Capture the cell that displays the provided text and extract its (x, y) central coordinate. 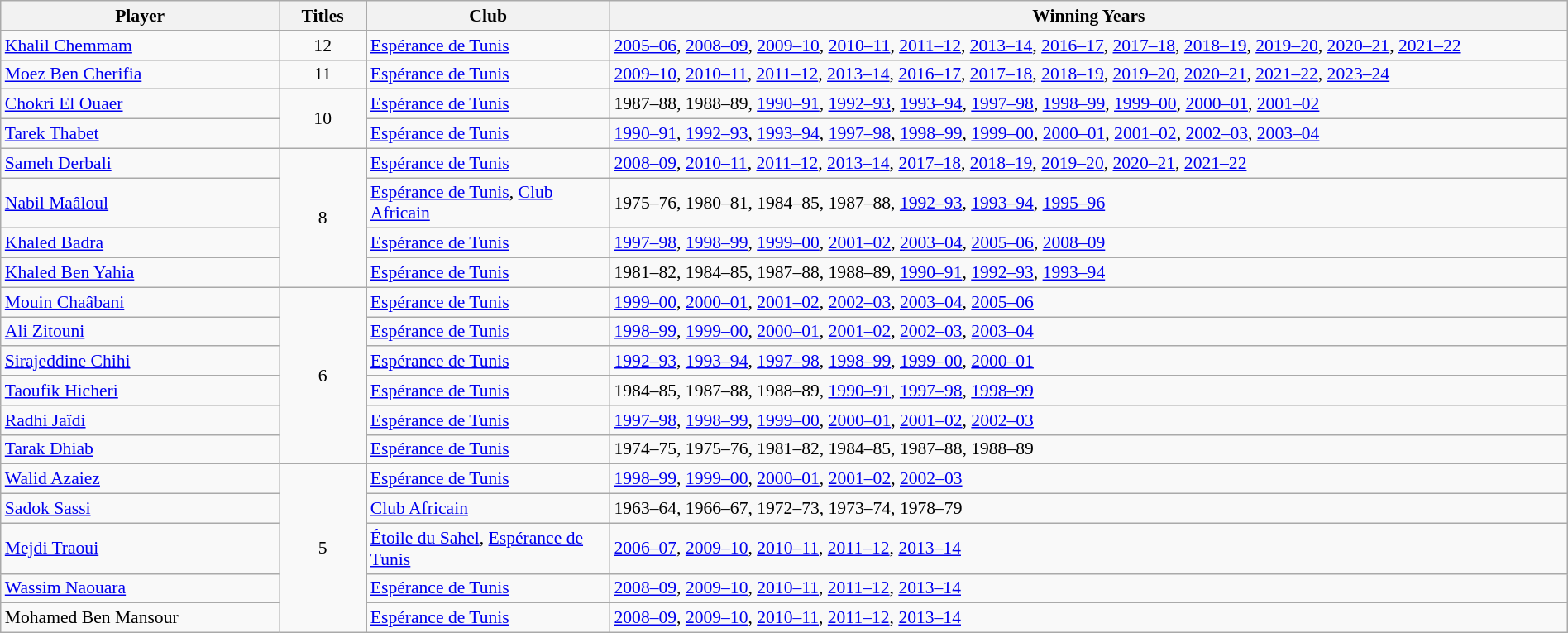
1984–85, 1987–88, 1988–89, 1990–91, 1997–98, 1998–99 (1088, 391)
Club (488, 16)
2008–09, 2010–11, 2011–12, 2013–14, 2017–18, 2018–19, 2019–20, 2020–21, 2021–22 (1088, 163)
2006–07, 2009–10, 2010–11, 2011–12, 2013–14 (1088, 548)
5 (323, 549)
Chokri El Ouaer (141, 104)
Tarek Thabet (141, 134)
Wassim Naouara (141, 588)
2005–06, 2008–09, 2009–10, 2010–11, 2011–12, 2013–14, 2016–17, 2017–18, 2018–19, 2019–20, 2020–21, 2021–22 (1088, 46)
Khaled Badra (141, 243)
Radhi Jaïdi (141, 420)
1998–99, 1999–00, 2000–01, 2001–02, 2002–03 (1088, 479)
Mejdi Traoui (141, 548)
Sameh Derbali (141, 163)
8 (323, 218)
Player (141, 16)
2009–10, 2010–11, 2011–12, 2013–14, 2016–17, 2017–18, 2018–19, 2019–20, 2020–21, 2021–22, 2023–24 (1088, 74)
1997–98, 1998–99, 1999–00, 2001–02, 2003–04, 2005–06, 2008–09 (1088, 243)
1998–99, 1999–00, 2000–01, 2001–02, 2002–03, 2003–04 (1088, 332)
6 (323, 376)
Khalil Chemmam (141, 46)
12 (323, 46)
1981–82, 1984–85, 1987–88, 1988–89, 1990–91, 1992–93, 1993–94 (1088, 273)
1997–98, 1998–99, 1999–00, 2000–01, 2001–02, 2002–03 (1088, 420)
Sadok Sassi (141, 509)
1990–91, 1992–93, 1993–94, 1997–98, 1998–99, 1999–00, 2000–01, 2001–02, 2002–03, 2003–04 (1088, 134)
1987–88, 1988–89, 1990–91, 1992–93, 1993–94, 1997–98, 1998–99, 1999–00, 2000–01, 2001–02 (1088, 104)
Sirajeddine Chihi (141, 362)
Khaled Ben Yahia (141, 273)
11 (323, 74)
Espérance de Tunis, Club Africain (488, 204)
1999–00, 2000–01, 2001–02, 2002–03, 2003–04, 2005–06 (1088, 302)
Étoile du Sahel, Espérance de Tunis (488, 548)
1963–64, 1966–67, 1972–73, 1973–74, 1978–79 (1088, 509)
1974–75, 1975–76, 1981–82, 1984–85, 1987–88, 1988–89 (1088, 449)
Titles (323, 16)
Tarak Dhiab (141, 449)
Club Africain (488, 509)
Taoufik Hicheri (141, 391)
1992–93, 1993–94, 1997–98, 1998–99, 1999–00, 2000–01 (1088, 362)
10 (323, 119)
Mohamed Ben Mansour (141, 618)
Winning Years (1088, 16)
Ali Zitouni (141, 332)
1975–76, 1980–81, 1984–85, 1987–88, 1992–93, 1993–94, 1995–96 (1088, 204)
Walid Azaiez (141, 479)
Nabil Maâloul (141, 204)
Moez Ben Cherifia (141, 74)
Mouin Chaâbani (141, 302)
